Return the [X, Y] coordinate for the center point of the cell that contains the specified text.  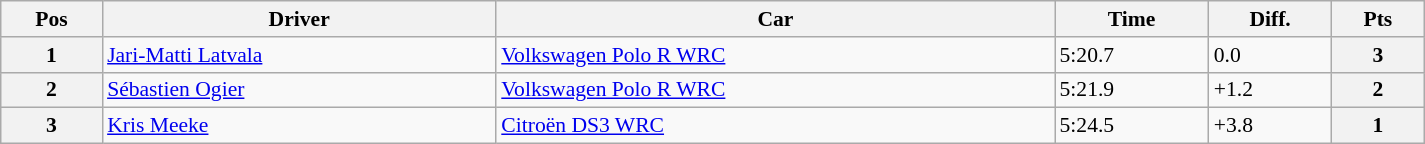
Kris Meeke [299, 126]
Diff. [1270, 19]
Time [1131, 19]
+1.2 [1270, 90]
Pos [52, 19]
0.0 [1270, 55]
Pts [1378, 19]
5:21.9 [1131, 90]
Citroën DS3 WRC [775, 126]
5:24.5 [1131, 126]
Car [775, 19]
Jari-Matti Latvala [299, 55]
Sébastien Ogier [299, 90]
5:20.7 [1131, 55]
+3.8 [1270, 126]
Driver [299, 19]
